Detect which cell encompasses the target text, then output its [X, Y] center coordinate. 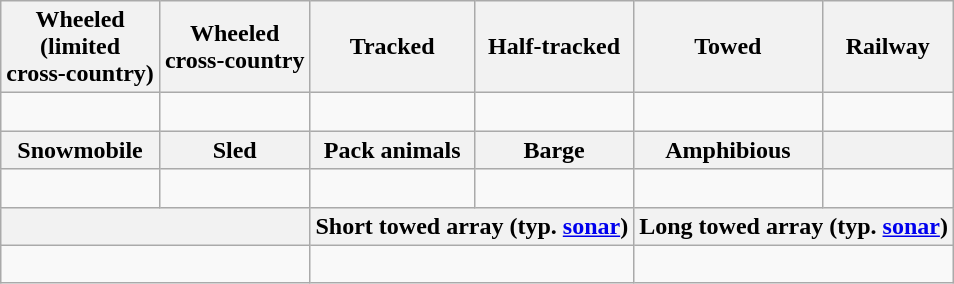
Amphibious [728, 150]
Sled [234, 150]
Half-tracked [554, 47]
Short towed array (typ. sonar) [472, 226]
Wheeledcross-country [234, 47]
Tracked [392, 47]
Wheeled(limitedcross-country) [80, 47]
Towed [728, 47]
Snowmobile [80, 150]
Pack animals [392, 150]
Railway [888, 47]
Long towed array (typ. sonar) [794, 226]
Barge [554, 150]
